From the cell containing the given text, extract its center point as (x, y) coordinate. 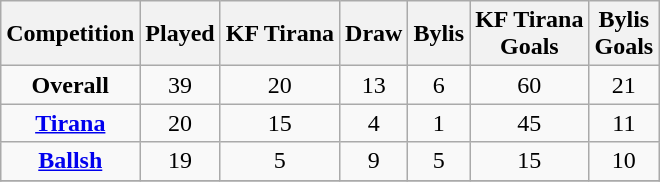
Tirana (70, 123)
Bylis (439, 34)
39 (180, 85)
4 (374, 123)
Draw (374, 34)
Overall (70, 85)
10 (624, 161)
11 (624, 123)
KF Tirana (280, 34)
45 (530, 123)
Competition (70, 34)
Ballsh (70, 161)
6 (439, 85)
Played (180, 34)
60 (530, 85)
13 (374, 85)
Bylis Goals (624, 34)
1 (439, 123)
19 (180, 161)
21 (624, 85)
KF Tirana Goals (530, 34)
9 (374, 161)
